From the cell containing the given text, extract its center point as [X, Y] coordinate. 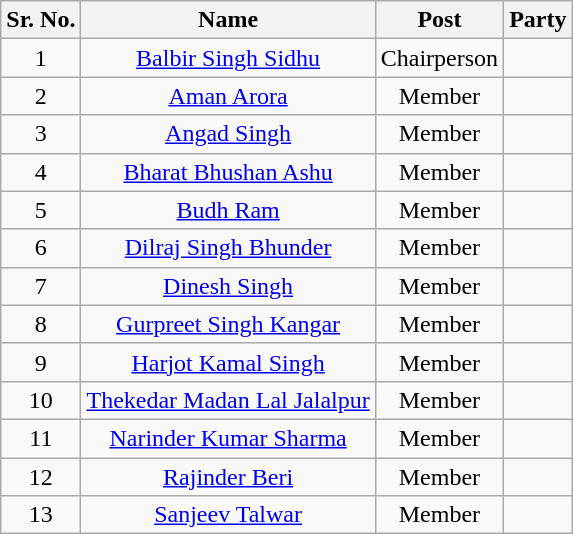
Name [228, 20]
7 [41, 286]
Budh Ram [228, 210]
Party [538, 20]
12 [41, 477]
Aman Arora [228, 96]
Sr. No. [41, 20]
1 [41, 58]
3 [41, 134]
Thekedar Madan Lal Jalalpur [228, 400]
Balbir Singh Sidhu [228, 58]
11 [41, 438]
13 [41, 515]
Narinder Kumar Sharma [228, 438]
Bharat Bhushan Ashu [228, 172]
Dinesh Singh [228, 286]
Angad Singh [228, 134]
Post [439, 20]
Sanjeev Talwar [228, 515]
4 [41, 172]
Dilraj Singh Bhunder [228, 248]
9 [41, 362]
8 [41, 324]
5 [41, 210]
6 [41, 248]
Harjot Kamal Singh [228, 362]
Gurpreet Singh Kangar [228, 324]
Chairperson [439, 58]
10 [41, 400]
Rajinder Beri [228, 477]
2 [41, 96]
